Provide the (x, y) coordinate of the cell's center where the given text is located.  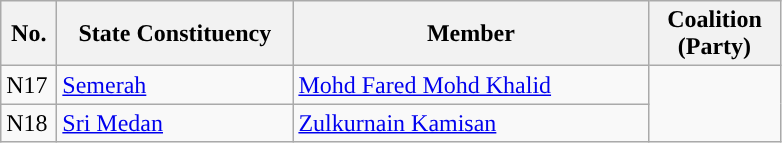
N17 (29, 85)
Zulkurnain Kamisan (471, 123)
Sri Medan (175, 123)
Coalition (Party) (714, 34)
N18 (29, 123)
Semerah (175, 85)
Mohd Fared Mohd Khalid (471, 85)
State Constituency (175, 34)
No. (29, 34)
Member (471, 34)
